Return (X, Y) of the center of cell containing provided text 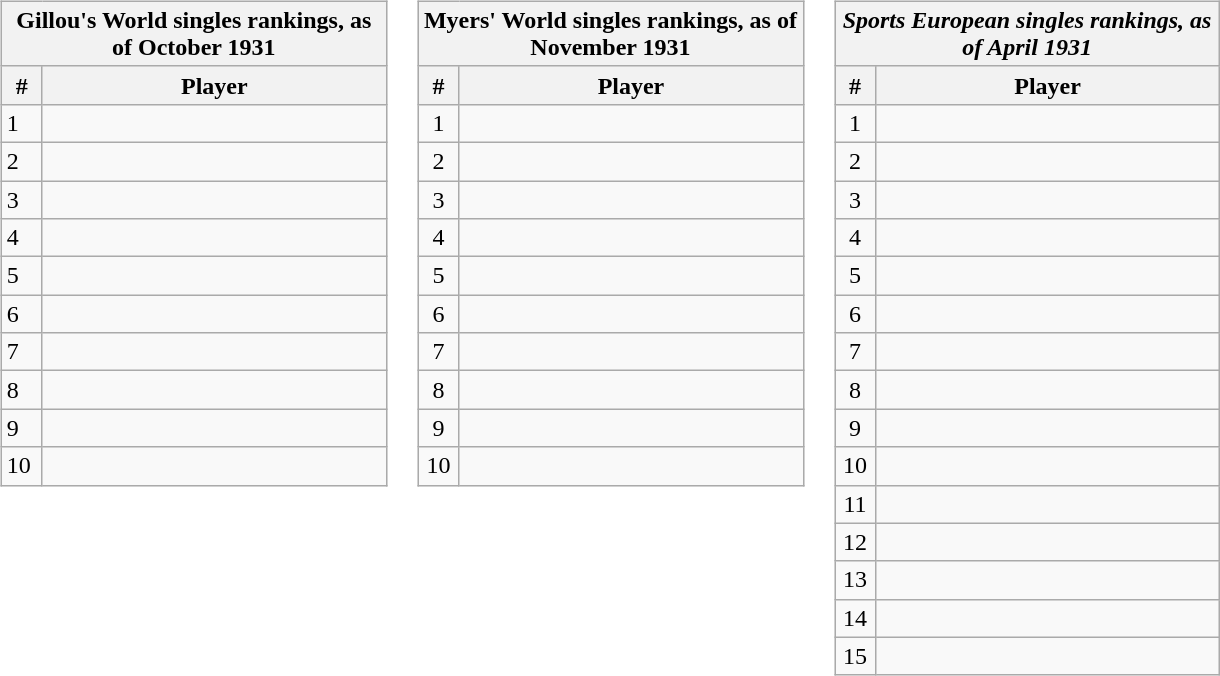
Sports European singles rankings, as of April 1931 (1026, 34)
14 (854, 618)
15 (854, 656)
Gillou's World singles rankings, as of October 1931 (194, 34)
11 (854, 504)
Myers' World singles rankings, as of November 1931 (610, 34)
12 (854, 542)
13 (854, 580)
